From the cell containing the given text, extract its center point as [x, y] coordinate. 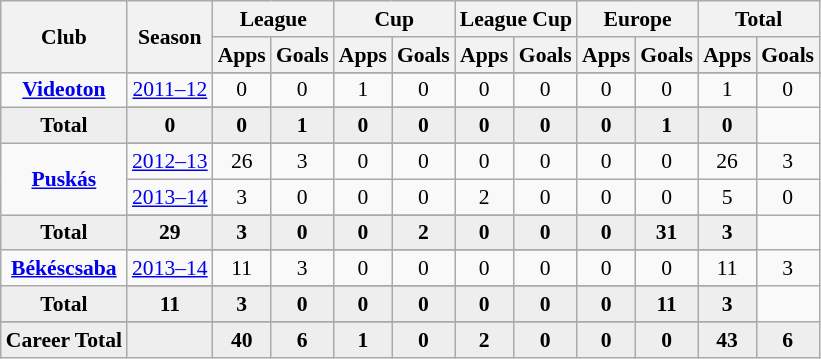
Season [170, 36]
Videoton [64, 90]
40 [242, 340]
League Cup [516, 19]
League [274, 19]
Europe [638, 19]
5 [727, 197]
Békéscsaba [64, 269]
31 [666, 233]
Club [64, 36]
Career Total [64, 340]
43 [727, 340]
2011–12 [170, 90]
Cup [394, 19]
Puskás [64, 180]
2012–13 [170, 162]
29 [170, 233]
